Identify which cell holds the provided text, then report its (x, y) central coordinate. 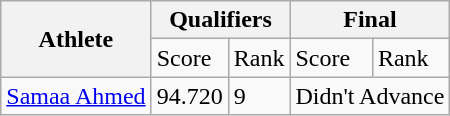
Samaa Ahmed (76, 96)
Athlete (76, 39)
9 (259, 96)
Didn't Advance (370, 96)
Qualifiers (220, 20)
Final (370, 20)
94.720 (190, 96)
